Extract the [X, Y] coordinate from the center of the cell holding the provided text.  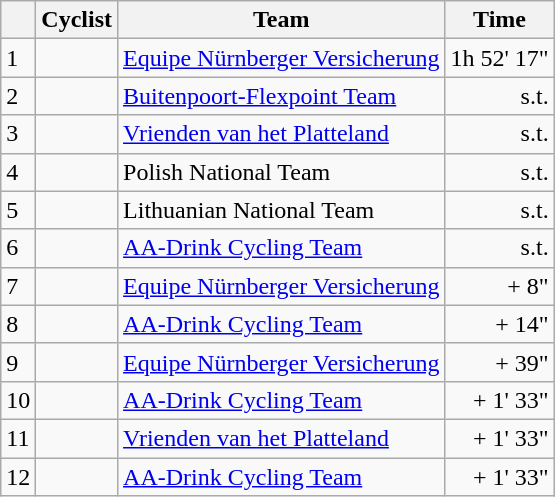
1 [18, 58]
9 [18, 362]
+ 14" [500, 324]
Buitenpoort-Flexpoint Team [282, 96]
Time [500, 20]
6 [18, 248]
Cyclist [77, 20]
3 [18, 134]
1h 52' 17" [500, 58]
8 [18, 324]
+ 39" [500, 362]
2 [18, 96]
11 [18, 438]
Team [282, 20]
+ 8" [500, 286]
4 [18, 172]
12 [18, 477]
7 [18, 286]
Polish National Team [282, 172]
10 [18, 400]
Lithuanian National Team [282, 210]
5 [18, 210]
